For the text-containing cell, return its midpoint in (x, y) coordinate format. 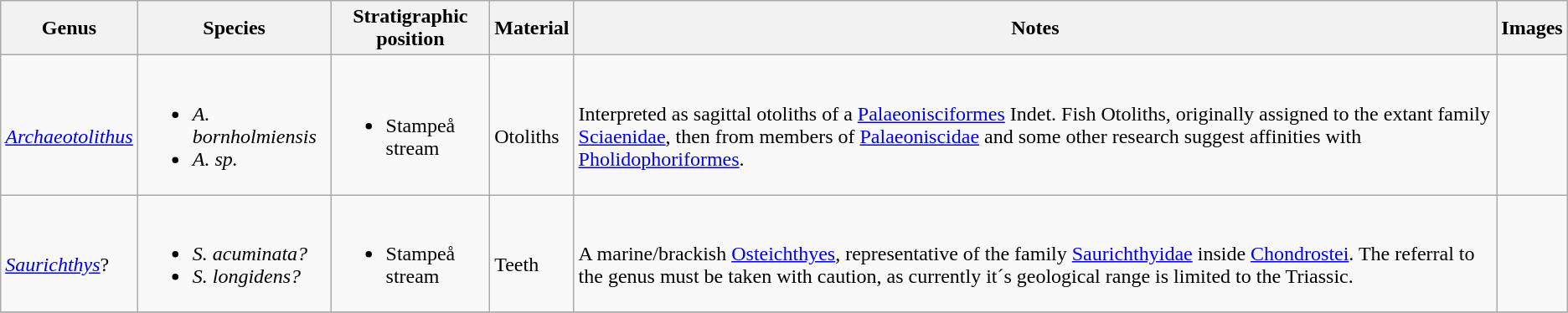
Archaeotolithus (70, 126)
Species (235, 28)
A. bornholmiensisA. sp. (235, 126)
S. acuminata?S. longidens? (235, 254)
Saurichthys? (70, 254)
Otoliths (532, 126)
Stratigraphic position (410, 28)
Genus (70, 28)
Teeth (532, 254)
Notes (1035, 28)
Material (532, 28)
Images (1532, 28)
